Determine the (X, Y) coordinate at the center of the cell enclosing the given text.  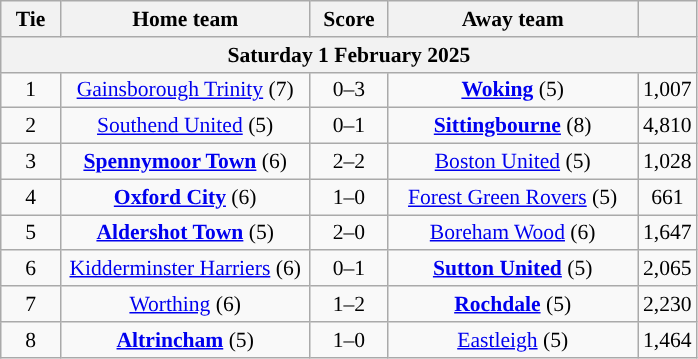
Sittingbourne (8) (513, 126)
Woking (5) (513, 90)
Aldershot Town (5) (185, 233)
1,464 (668, 340)
6 (31, 269)
0–3 (349, 90)
3 (31, 162)
Rochdale (5) (513, 304)
Eastleigh (5) (513, 340)
1,028 (668, 162)
Forest Green Rovers (5) (513, 197)
Altrincham (5) (185, 340)
2 (31, 126)
Sutton United (5) (513, 269)
1,647 (668, 233)
Score (349, 19)
8 (31, 340)
5 (31, 233)
Gainsborough Trinity (7) (185, 90)
Spennymoor Town (6) (185, 162)
Boreham Wood (6) (513, 233)
1 (31, 90)
2,230 (668, 304)
Saturday 1 February 2025 (349, 55)
Tie (31, 19)
Home team (185, 19)
Boston United (5) (513, 162)
Southend United (5) (185, 126)
661 (668, 197)
2–2 (349, 162)
4,810 (668, 126)
7 (31, 304)
2,065 (668, 269)
Oxford City (6) (185, 197)
4 (31, 197)
Away team (513, 19)
1,007 (668, 90)
Kidderminster Harriers (6) (185, 269)
2–0 (349, 233)
Worthing (6) (185, 304)
1–2 (349, 304)
